Provide the (x, y) coordinate of the cell's center where the given text is located.  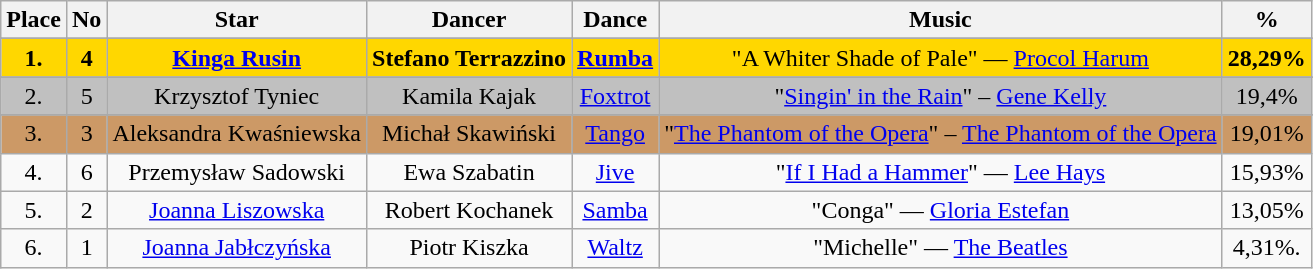
6. (34, 248)
4,31%. (1266, 248)
4 (86, 58)
No (86, 20)
Ewa Szabatin (470, 172)
"Singin' in the Rain" – Gene Kelly (940, 96)
Waltz (616, 248)
1 (86, 248)
6 (86, 172)
Foxtrot (616, 96)
4. (34, 172)
Rumba (616, 58)
Joanna Jabłczyńska (237, 248)
"A Whiter Shade of Pale" — Procol Harum (940, 58)
Dance (616, 20)
Krzysztof Tyniec (237, 96)
2 (86, 210)
3. (34, 134)
Star (237, 20)
Dancer (470, 20)
"If I Had a Hammer" — Lee Hays (940, 172)
Music (940, 20)
5. (34, 210)
Jive (616, 172)
Przemysław Sadowski (237, 172)
% (1266, 20)
2. (34, 96)
Kamila Kajak (470, 96)
Piotr Kiszka (470, 248)
19,01% (1266, 134)
Samba (616, 210)
28,29% (1266, 58)
13,05% (1266, 210)
Tango (616, 134)
15,93% (1266, 172)
"Conga" — Gloria Estefan (940, 210)
19,4% (1266, 96)
Kinga Rusin (237, 58)
Stefano Terrazzino (470, 58)
"Michelle" — The Beatles (940, 248)
"The Phantom of the Opera" – The Phantom of the Opera (940, 134)
Joanna Liszowska (237, 210)
5 (86, 96)
Robert Kochanek (470, 210)
Aleksandra Kwaśniewska (237, 134)
1. (34, 58)
3 (86, 134)
Michał Skawiński (470, 134)
Place (34, 20)
